From the cell containing the given text, extract its center point as [X, Y] coordinate. 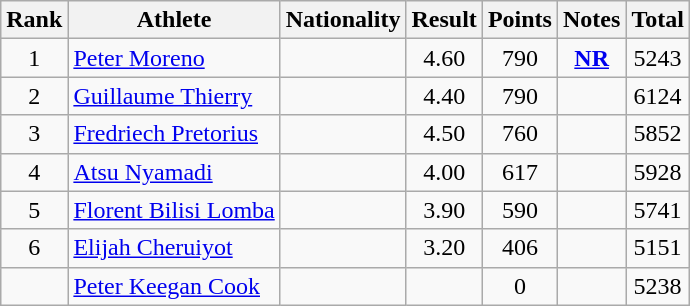
0 [520, 286]
4.00 [444, 172]
1 [34, 58]
Athlete [174, 20]
5238 [658, 286]
5928 [658, 172]
2 [34, 96]
3 [34, 134]
5852 [658, 134]
6124 [658, 96]
Peter Moreno [174, 58]
NR [591, 58]
5741 [658, 210]
Notes [591, 20]
3.20 [444, 248]
Elijah Cheruiyot [174, 248]
Florent Bilisi Lomba [174, 210]
406 [520, 248]
3.90 [444, 210]
6 [34, 248]
Guillaume Thierry [174, 96]
617 [520, 172]
Total [658, 20]
5243 [658, 58]
4 [34, 172]
Peter Keegan Cook [174, 286]
5 [34, 210]
Nationality [343, 20]
5151 [658, 248]
Fredriech Pretorius [174, 134]
Atsu Nyamadi [174, 172]
4.60 [444, 58]
590 [520, 210]
Rank [34, 20]
Points [520, 20]
760 [520, 134]
4.50 [444, 134]
Result [444, 20]
4.40 [444, 96]
